Provide the [x, y] coordinate of the cell's center where the given text is located.  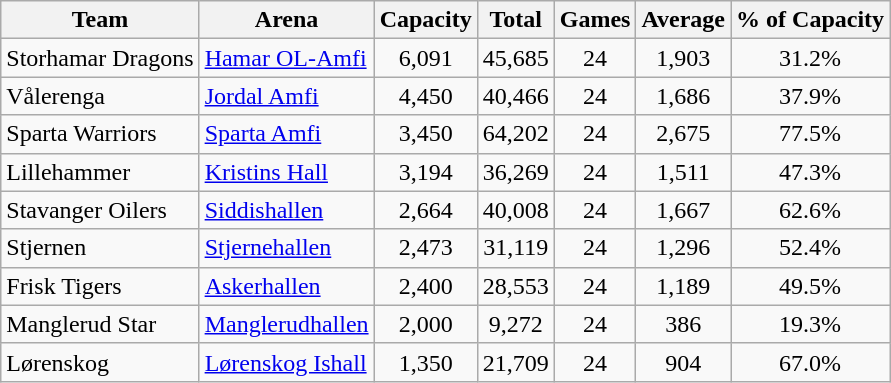
Hamar OL-Amfi [286, 58]
Sparta Amfi [286, 134]
1,189 [684, 286]
Lørenskog Ishall [286, 362]
3,194 [426, 172]
Stjernehallen [286, 248]
31.2% [810, 58]
2,473 [426, 248]
Sparta Warriors [100, 134]
21,709 [516, 362]
37.9% [810, 96]
Manglerud Star [100, 324]
47.3% [810, 172]
1,296 [684, 248]
19.3% [810, 324]
9,272 [516, 324]
67.0% [810, 362]
40,466 [516, 96]
Games [595, 20]
Lillehammer [100, 172]
40,008 [516, 210]
Frisk Tigers [100, 286]
6,091 [426, 58]
2,400 [426, 286]
64,202 [516, 134]
Stjernen [100, 248]
62.6% [810, 210]
Capacity [426, 20]
Askerhallen [286, 286]
36,269 [516, 172]
Kristins Hall [286, 172]
52.4% [810, 248]
Stavanger Oilers [100, 210]
Storhamar Dragons [100, 58]
1,667 [684, 210]
1,903 [684, 58]
4,450 [426, 96]
31,119 [516, 248]
3,450 [426, 134]
1,350 [426, 362]
77.5% [810, 134]
386 [684, 324]
Average [684, 20]
Lørenskog [100, 362]
2,675 [684, 134]
28,553 [516, 286]
45,685 [516, 58]
Manglerudhallen [286, 324]
Jordal Amfi [286, 96]
Total [516, 20]
Siddishallen [286, 210]
2,000 [426, 324]
Team [100, 20]
% of Capacity [810, 20]
1,511 [684, 172]
Arena [286, 20]
904 [684, 362]
1,686 [684, 96]
Vålerenga [100, 96]
49.5% [810, 286]
2,664 [426, 210]
